For the text-containing cell, return its midpoint in [x, y] coordinate format. 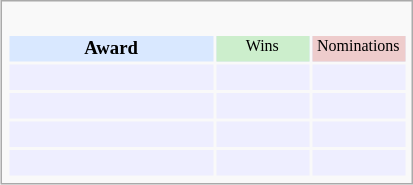
Wins [262, 50]
Award [110, 50]
Nominations [358, 50]
